Return (X, Y) of the center of cell containing provided text 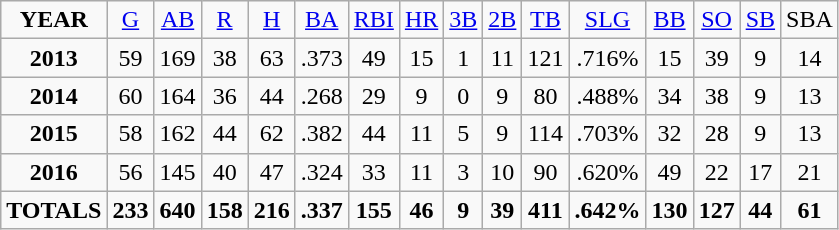
YEAR (54, 20)
22 (716, 172)
127 (716, 210)
33 (374, 172)
SBA (810, 20)
40 (224, 172)
2016 (54, 172)
.337 (322, 210)
.373 (322, 58)
SB (760, 20)
411 (546, 210)
233 (130, 210)
60 (130, 96)
58 (130, 134)
14 (810, 58)
47 (272, 172)
169 (178, 58)
2013 (54, 58)
SLG (608, 20)
62 (272, 134)
145 (178, 172)
29 (374, 96)
H (272, 20)
.324 (322, 172)
10 (502, 172)
AB (178, 20)
G (130, 20)
3B (464, 20)
162 (178, 134)
164 (178, 96)
1 (464, 58)
34 (670, 96)
.716% (608, 58)
0 (464, 96)
36 (224, 96)
130 (670, 210)
SO (716, 20)
.488% (608, 96)
.268 (322, 96)
61 (810, 210)
56 (130, 172)
28 (716, 134)
.620% (608, 172)
.382 (322, 134)
BB (670, 20)
2B (502, 20)
155 (374, 210)
216 (272, 210)
2014 (54, 96)
32 (670, 134)
90 (546, 172)
TOTALS (54, 210)
59 (130, 58)
46 (421, 210)
640 (178, 210)
TB (546, 20)
121 (546, 58)
80 (546, 96)
.642% (608, 210)
5 (464, 134)
21 (810, 172)
R (224, 20)
17 (760, 172)
63 (272, 58)
RBI (374, 20)
.703% (608, 134)
2015 (54, 134)
HR (421, 20)
158 (224, 210)
114 (546, 134)
BA (322, 20)
3 (464, 172)
